From the cell containing the given text, extract its center point as (X, Y) coordinate. 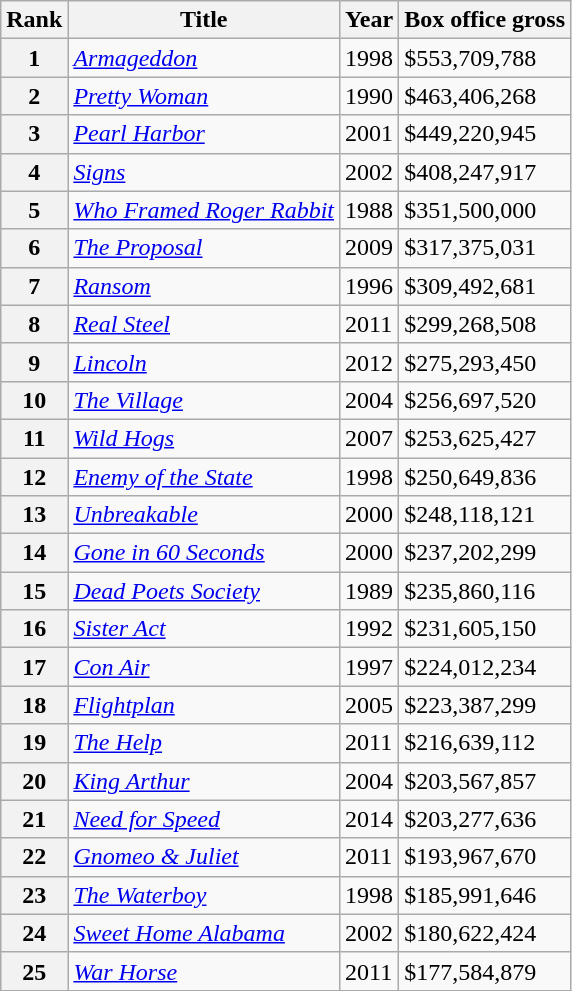
$224,012,234 (485, 667)
17 (34, 667)
$231,605,150 (485, 629)
$193,967,670 (485, 857)
2014 (370, 819)
2005 (370, 705)
Pretty Woman (204, 96)
4 (34, 172)
Pearl Harbor (204, 134)
1989 (370, 591)
$250,649,836 (485, 477)
$216,639,112 (485, 743)
1 (34, 58)
1990 (370, 96)
Ransom (204, 286)
7 (34, 286)
24 (34, 933)
Who Framed Roger Rabbit (204, 210)
1997 (370, 667)
11 (34, 438)
Sweet Home Alabama (204, 933)
2012 (370, 362)
13 (34, 515)
$203,567,857 (485, 781)
1992 (370, 629)
6 (34, 248)
20 (34, 781)
Enemy of the State (204, 477)
Gnomeo & Juliet (204, 857)
$351,500,000 (485, 210)
$253,625,427 (485, 438)
9 (34, 362)
$256,697,520 (485, 400)
25 (34, 971)
2007 (370, 438)
19 (34, 743)
Real Steel (204, 324)
$309,492,681 (485, 286)
23 (34, 895)
$223,387,299 (485, 705)
3 (34, 134)
$180,622,424 (485, 933)
2009 (370, 248)
$235,860,116 (485, 591)
$449,220,945 (485, 134)
Signs (204, 172)
15 (34, 591)
Rank (34, 20)
2001 (370, 134)
$248,118,121 (485, 515)
$177,584,879 (485, 971)
$185,991,646 (485, 895)
22 (34, 857)
War Horse (204, 971)
5 (34, 210)
16 (34, 629)
18 (34, 705)
Sister Act (204, 629)
Gone in 60 Seconds (204, 553)
$463,406,268 (485, 96)
$317,375,031 (485, 248)
12 (34, 477)
Wild Hogs (204, 438)
$299,268,508 (485, 324)
Flightplan (204, 705)
2 (34, 96)
Lincoln (204, 362)
$553,709,788 (485, 58)
Need for Speed (204, 819)
The Proposal (204, 248)
The Help (204, 743)
1988 (370, 210)
Year (370, 20)
21 (34, 819)
8 (34, 324)
The Waterboy (204, 895)
Con Air (204, 667)
King Arthur (204, 781)
$237,202,299 (485, 553)
The Village (204, 400)
Box office gross (485, 20)
$203,277,636 (485, 819)
10 (34, 400)
Title (204, 20)
$275,293,450 (485, 362)
14 (34, 553)
$408,247,917 (485, 172)
Dead Poets Society (204, 591)
1996 (370, 286)
Unbreakable (204, 515)
Armageddon (204, 58)
